From the cell containing the given text, extract its center point as [X, Y] coordinate. 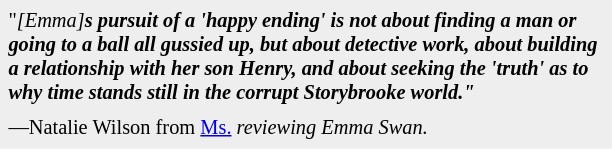
—Natalie Wilson from Ms. reviewing Emma Swan. [306, 128]
